Scan for the cell matching the given text and deliver its [x, y] coordinate at center. 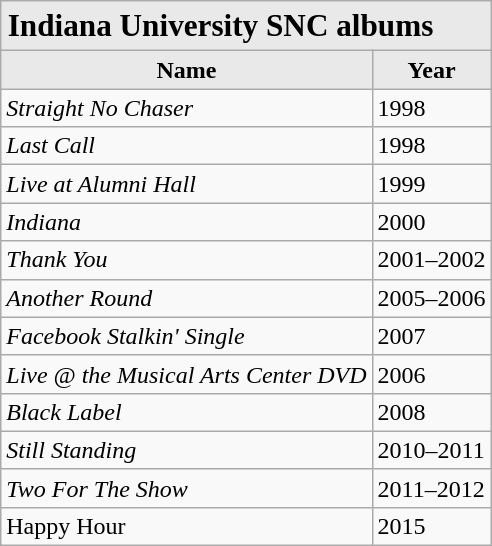
Last Call [186, 146]
Black Label [186, 412]
Thank You [186, 260]
Two For The Show [186, 488]
1999 [432, 184]
2001–2002 [432, 260]
Live @ the Musical Arts Center DVD [186, 374]
2007 [432, 336]
Happy Hour [186, 526]
Indiana [186, 222]
Still Standing [186, 450]
2006 [432, 374]
2015 [432, 526]
2011–2012 [432, 488]
2000 [432, 222]
Indiana University SNC albums [246, 26]
Live at Alumni Hall [186, 184]
Year [432, 70]
Another Round [186, 298]
Straight No Chaser [186, 108]
Name [186, 70]
2005–2006 [432, 298]
2008 [432, 412]
Facebook Stalkin' Single [186, 336]
2010–2011 [432, 450]
